Search for the cell housing the specified text and yield its (X, Y) center coordinate. 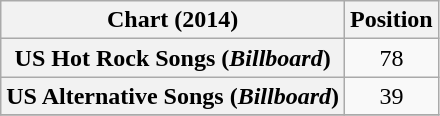
39 (392, 96)
US Hot Rock Songs (Billboard) (173, 58)
Position (392, 20)
US Alternative Songs (Billboard) (173, 96)
Chart (2014) (173, 20)
78 (392, 58)
